Capture the cell that displays the provided text and extract its (X, Y) central coordinate. 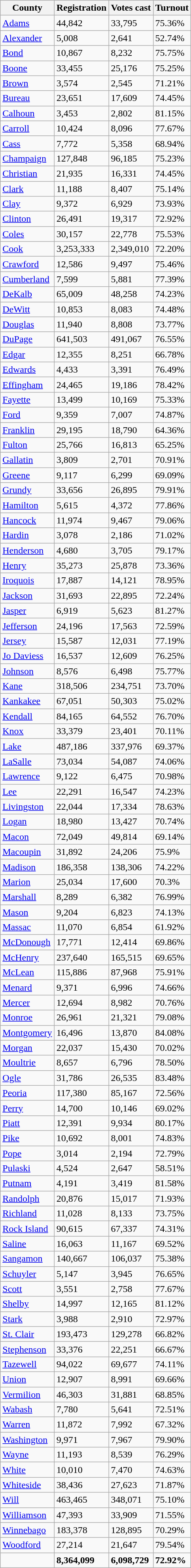
Perry (27, 1108)
Montgomery (27, 1033)
10,010 (81, 1470)
17,600 (131, 882)
44,842 (81, 23)
17,887 (81, 580)
72.51% (172, 1410)
6,823 (131, 912)
Marshall (27, 897)
129,278 (131, 1334)
47,393 (81, 1515)
Registration (81, 8)
75.77% (172, 671)
Lake (27, 746)
76.55% (172, 339)
79.06% (172, 520)
79.08% (172, 1018)
73,034 (81, 761)
Bond (27, 53)
10,424 (81, 128)
11,070 (81, 927)
McLean (27, 972)
7,599 (81, 279)
7,967 (131, 1440)
Wayne (27, 1455)
6,475 (131, 776)
75.36% (172, 23)
68.85% (172, 1394)
17,563 (131, 626)
Warren (27, 1425)
83.48% (172, 1078)
50,303 (131, 701)
Moultrie (27, 1063)
Woodford (27, 1545)
3,419 (131, 1184)
DeKalb (27, 294)
Lawrence (27, 776)
Grundy (27, 490)
7,772 (81, 143)
8,083 (131, 309)
Marion (27, 882)
71.55% (172, 1515)
Jersey (27, 641)
Effingham (27, 384)
Vermilion (27, 1394)
Coles (27, 234)
69.66% (172, 1379)
16,813 (131, 445)
2,641 (131, 38)
70.3% (172, 882)
2,647 (131, 1168)
24,206 (131, 852)
Jefferson (27, 626)
4,372 (131, 505)
73.36% (172, 565)
75.46% (172, 264)
9,372 (81, 204)
66.82% (172, 1334)
71.21% (172, 83)
20,876 (81, 1199)
Sangamon (27, 1259)
Franklin (27, 430)
12,907 (81, 1379)
487,186 (81, 746)
Putnam (27, 1184)
7,992 (131, 1425)
Piatt (27, 1123)
4,524 (81, 1168)
21,935 (81, 173)
Boone (27, 68)
128,895 (131, 1530)
74.87% (172, 415)
3,078 (81, 535)
5,008 (81, 38)
14,121 (131, 580)
9,204 (81, 912)
74.13% (172, 912)
6,382 (131, 897)
Livingston (27, 807)
2,802 (131, 113)
9,467 (131, 520)
33,376 (81, 1349)
186,358 (81, 867)
Union (27, 1379)
Stark (27, 1319)
70.76% (172, 1003)
35,273 (81, 565)
19,317 (131, 219)
72.97% (172, 1319)
16,537 (81, 656)
11,167 (131, 1244)
Schuyler (27, 1274)
33,795 (131, 23)
72.56% (172, 1093)
70.98% (172, 776)
Edwards (27, 369)
15,587 (81, 641)
64,552 (131, 716)
Fayette (27, 400)
29,195 (81, 430)
Edgar (27, 354)
Pope (27, 1153)
Saline (27, 1244)
22,044 (81, 807)
Will (27, 1500)
Richland (27, 1214)
Randolph (27, 1199)
Cass (27, 143)
76.65% (172, 1274)
54,087 (131, 761)
3,253,333 (81, 249)
79.54% (172, 1545)
77.19% (172, 641)
26,491 (81, 219)
5,615 (81, 505)
White (27, 1470)
Johnson (27, 671)
10,853 (81, 309)
Cook (27, 249)
11,193 (81, 1455)
67.32% (172, 1425)
8,232 (131, 53)
Kankakee (27, 701)
140,667 (81, 1259)
22,251 (131, 1349)
127,848 (81, 158)
69.02% (172, 1108)
2,194 (131, 1153)
96,185 (131, 158)
70.74% (172, 822)
14,997 (81, 1304)
31,693 (81, 596)
2,349,010 (131, 249)
23,401 (131, 731)
5,358 (131, 143)
77.86% (172, 505)
81.12% (172, 1304)
72.20% (172, 249)
71.02% (172, 535)
70.29% (172, 1530)
26,961 (81, 1018)
30,157 (81, 234)
Macon (27, 837)
3,809 (81, 460)
69.52% (172, 1244)
8,539 (131, 1455)
Iroquois (27, 580)
McHenry (27, 957)
Lee (27, 792)
49,814 (131, 837)
16,063 (81, 1244)
Williamson (27, 1515)
Macoupin (27, 852)
31,881 (131, 1394)
81.15% (172, 113)
16,331 (131, 173)
5,623 (131, 611)
234,751 (131, 686)
74.31% (172, 1229)
Bureau (27, 98)
9,497 (131, 264)
Hardin (27, 535)
DuPage (27, 339)
12,609 (131, 656)
6,796 (131, 1063)
25,766 (81, 445)
11,028 (81, 1214)
76.99% (172, 897)
10,146 (131, 1108)
16,496 (81, 1033)
Alexander (27, 38)
Greene (27, 475)
8,576 (81, 671)
74.66% (172, 988)
70.02% (172, 1048)
193,473 (81, 1334)
10,169 (131, 400)
66.67% (172, 1349)
Champaign (27, 158)
84.08% (172, 1033)
75.02% (172, 701)
22,778 (131, 234)
69,677 (131, 1364)
165,515 (131, 957)
73.77% (172, 324)
463,465 (81, 1500)
McDonough (27, 942)
Cumberland (27, 279)
3,453 (81, 113)
115,886 (81, 972)
22,291 (81, 792)
DeWitt (27, 309)
75.14% (172, 189)
Mercer (27, 1003)
5,147 (81, 1274)
6,929 (131, 204)
75.23% (172, 158)
6,854 (131, 927)
24,465 (81, 384)
61.92% (172, 927)
6,498 (131, 671)
Peoria (27, 1093)
9,122 (81, 776)
75.91% (172, 972)
71.87% (172, 1485)
4,433 (81, 369)
64.36% (172, 430)
72.79% (172, 1153)
117,380 (81, 1093)
Whiteside (27, 1485)
9,117 (81, 475)
Crawford (27, 264)
67,337 (131, 1229)
23,651 (81, 98)
31,786 (81, 1078)
138,306 (131, 867)
Hamilton (27, 505)
12,355 (81, 354)
12,391 (81, 1123)
Adams (27, 23)
2,186 (131, 535)
LaSalle (27, 761)
4,191 (81, 1184)
3,551 (81, 1289)
76.25% (172, 656)
Menard (27, 988)
Votes cast (131, 8)
14,700 (81, 1108)
2,545 (131, 83)
Logan (27, 822)
8,289 (81, 897)
73.70% (172, 686)
85,167 (131, 1093)
81.58% (172, 1184)
5,641 (131, 1410)
25,176 (131, 68)
6,996 (131, 988)
3,945 (131, 1274)
74.11% (172, 1364)
26,535 (131, 1078)
Knox (27, 731)
10,867 (81, 53)
12,586 (81, 264)
8,364,099 (81, 1560)
22,895 (131, 596)
Carroll (27, 128)
Brown (27, 83)
17,771 (81, 942)
Kendall (27, 716)
10,692 (81, 1138)
27,623 (131, 1485)
12,694 (81, 1003)
106,037 (131, 1259)
74.63% (172, 1470)
9,934 (131, 1123)
18,790 (131, 430)
72,049 (81, 837)
25,878 (131, 565)
27,214 (81, 1545)
31,892 (81, 852)
9,371 (81, 988)
78.42% (172, 384)
17,609 (131, 98)
9,971 (81, 1440)
75.10% (172, 1500)
11,188 (81, 189)
2,758 (131, 1289)
65,009 (81, 294)
8,133 (131, 1214)
7,780 (81, 1410)
4,680 (81, 550)
74.06% (172, 761)
79.90% (172, 1440)
318,506 (81, 686)
38,436 (81, 1485)
Rock Island (27, 1229)
Stephenson (27, 1349)
74.83% (172, 1138)
76.70% (172, 716)
Mason (27, 912)
24,196 (81, 626)
76.29% (172, 1455)
Jo Daviess (27, 656)
78.50% (172, 1063)
Hancock (27, 520)
8,982 (131, 1003)
Christian (27, 173)
21,321 (131, 1018)
15,430 (131, 1048)
Kane (27, 686)
641,503 (81, 339)
79.91% (172, 490)
3,705 (131, 550)
13,499 (81, 400)
48,258 (131, 294)
Pulaski (27, 1168)
75.75% (172, 53)
County (27, 8)
71.93% (172, 1199)
76.49% (172, 369)
6,098,729 (131, 1560)
Winnebago (27, 1530)
81.27% (172, 611)
12,414 (131, 942)
7,007 (131, 415)
94,022 (81, 1364)
Fulton (27, 445)
15,017 (131, 1199)
16,547 (131, 792)
33,656 (81, 490)
Douglas (27, 324)
183,378 (81, 1530)
348,071 (131, 1500)
73.93% (172, 204)
Gallatin (27, 460)
8,991 (131, 1379)
25,034 (81, 882)
St. Clair (27, 1334)
75.38% (172, 1259)
13,870 (131, 1033)
68.94% (172, 143)
Turnout (172, 8)
Ogle (27, 1078)
79.17% (172, 550)
87,968 (131, 972)
90,615 (81, 1229)
66.78% (172, 354)
26,895 (131, 490)
78.63% (172, 807)
11,872 (81, 1425)
13,427 (131, 822)
65.25% (172, 445)
72.24% (172, 596)
69.09% (172, 475)
Jackson (27, 596)
491,067 (131, 339)
78.95% (172, 580)
69.37% (172, 746)
Henry (27, 565)
72.59% (172, 626)
77.39% (172, 279)
9,359 (81, 415)
11,940 (81, 324)
69.86% (172, 942)
Jasper (27, 611)
18,980 (81, 822)
Calhoun (27, 113)
5,881 (131, 279)
Ford (27, 415)
84,165 (81, 716)
Pike (27, 1138)
237,640 (81, 957)
2,701 (131, 460)
58.51% (172, 1168)
67,051 (81, 701)
70.11% (172, 731)
33,455 (81, 68)
12,031 (131, 641)
3,014 (81, 1153)
80.17% (172, 1123)
6,919 (81, 611)
337,976 (131, 746)
46,303 (81, 1394)
2,910 (131, 1319)
75.53% (172, 234)
12,165 (131, 1304)
3,988 (81, 1319)
8,001 (131, 1138)
Henderson (27, 550)
8,407 (131, 189)
Clark (27, 189)
Massac (27, 927)
19,186 (131, 384)
3,574 (81, 83)
33,379 (81, 731)
17,334 (131, 807)
Madison (27, 867)
Scott (27, 1289)
Clay (27, 204)
74.22% (172, 867)
75.33% (172, 400)
8,251 (131, 354)
33,909 (131, 1515)
6,299 (131, 475)
21,647 (131, 1545)
69.65% (172, 957)
52.74% (172, 38)
Wabash (27, 1410)
75.9% (172, 852)
11,974 (81, 520)
Washington (27, 1440)
74.48% (172, 309)
3,391 (131, 369)
75.25% (172, 68)
Clinton (27, 219)
Monroe (27, 1018)
22,037 (81, 1048)
8,096 (131, 128)
70.91% (172, 460)
8,808 (131, 324)
7,470 (131, 1470)
8,657 (81, 1063)
73.75% (172, 1214)
Tazewell (27, 1364)
Shelby (27, 1304)
Morgan (27, 1048)
69.14% (172, 837)
